Locate the cell with the specified text and output its [X, Y] center coordinate. 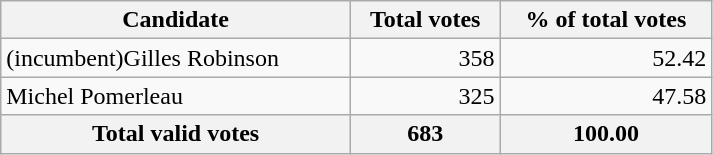
Total valid votes [176, 134]
Total votes [425, 20]
325 [425, 96]
47.58 [606, 96]
(incumbent)Gilles Robinson [176, 58]
% of total votes [606, 20]
683 [425, 134]
Michel Pomerleau [176, 96]
100.00 [606, 134]
358 [425, 58]
52.42 [606, 58]
Candidate [176, 20]
